Find where the given text appears and provide that cell's center as (X, Y) coordinate. 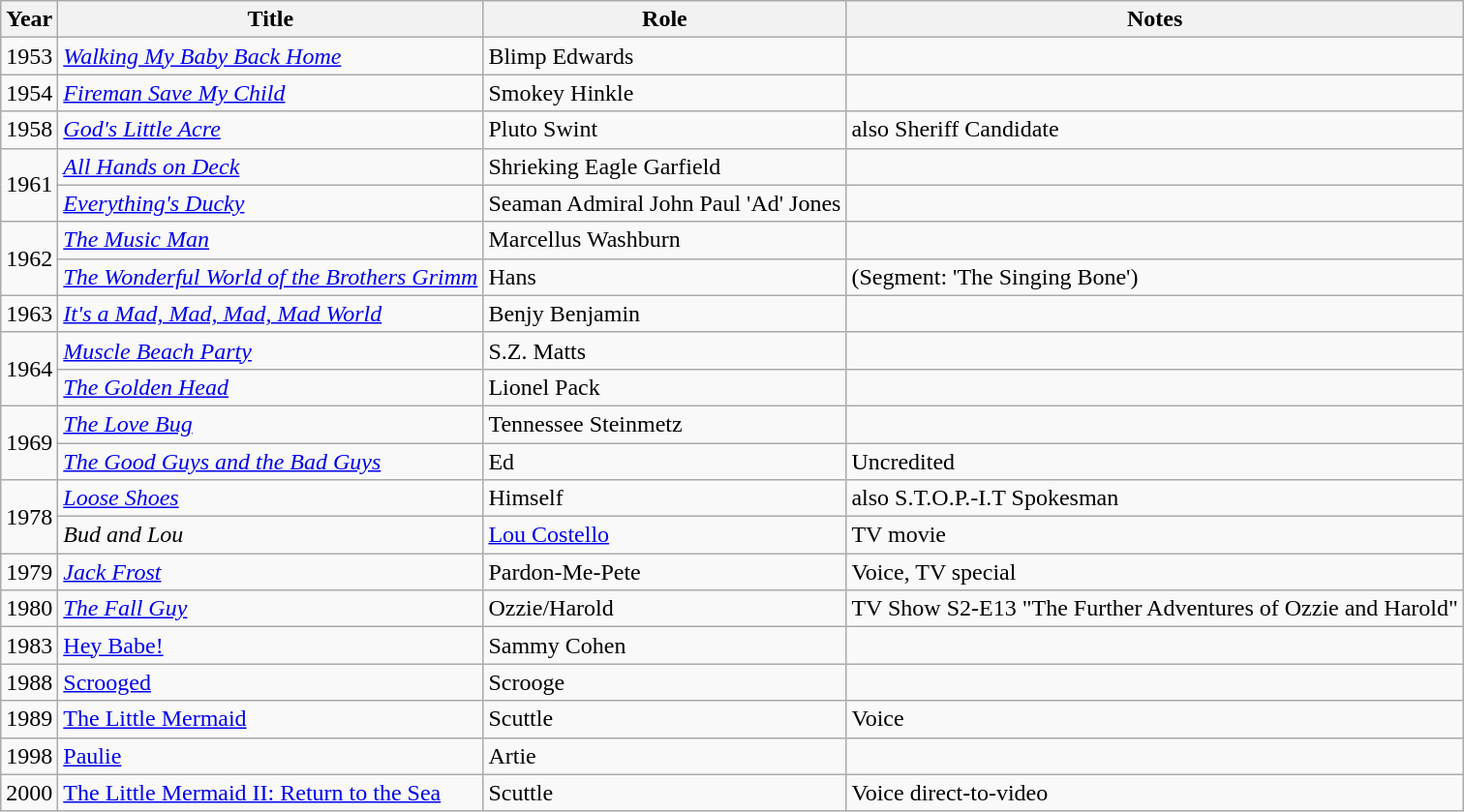
also Sheriff Candidate (1154, 130)
TV movie (1154, 535)
All Hands on Deck (271, 166)
Jack Frost (271, 572)
Loose Shoes (271, 498)
Marcellus Washburn (664, 240)
Title (271, 19)
Lou Costello (664, 535)
(Segment: 'The Singing Bone') (1154, 277)
1980 (29, 609)
1998 (29, 756)
Tennessee Steinmetz (664, 424)
Hans (664, 277)
Shrieking Eagle Garfield (664, 166)
The Love Bug (271, 424)
Uncredited (1154, 462)
Sammy Cohen (664, 646)
Blimp Edwards (664, 56)
Pluto Swint (664, 130)
1988 (29, 682)
Voice, TV special (1154, 572)
1958 (29, 130)
Ed (664, 462)
Voice (1154, 719)
Seaman Admiral John Paul 'Ad' Jones (664, 203)
1969 (29, 442)
1979 (29, 572)
Role (664, 19)
Paulie (271, 756)
Everything's Ducky (271, 203)
The Wonderful World of the Brothers Grimm (271, 277)
1964 (29, 369)
The Little Mermaid II: Return to the Sea (271, 793)
Scrooge (664, 682)
TV Show S2-E13 "The Further Adventures of Ozzie and Harold" (1154, 609)
Notes (1154, 19)
Year (29, 19)
S.Z. Matts (664, 350)
also S.T.O.P.-I.T Spokesman (1154, 498)
It's a Mad, Mad, Mad, Mad World (271, 314)
The Little Mermaid (271, 719)
The Music Man (271, 240)
Benjy Benjamin (664, 314)
The Golden Head (271, 387)
1953 (29, 56)
Lionel Pack (664, 387)
Smokey Hinkle (664, 93)
1954 (29, 93)
1961 (29, 185)
Hey Babe! (271, 646)
1963 (29, 314)
Ozzie/Harold (664, 609)
The Fall Guy (271, 609)
1989 (29, 719)
Scrooged (271, 682)
God's Little Acre (271, 130)
Himself (664, 498)
Walking My Baby Back Home (271, 56)
Artie (664, 756)
1983 (29, 646)
Voice direct-to-video (1154, 793)
Fireman Save My Child (271, 93)
2000 (29, 793)
Muscle Beach Party (271, 350)
1962 (29, 258)
Pardon-Me-Pete (664, 572)
The Good Guys and the Bad Guys (271, 462)
Bud and Lou (271, 535)
1978 (29, 517)
